For the text-containing cell, return its midpoint in [x, y] coordinate format. 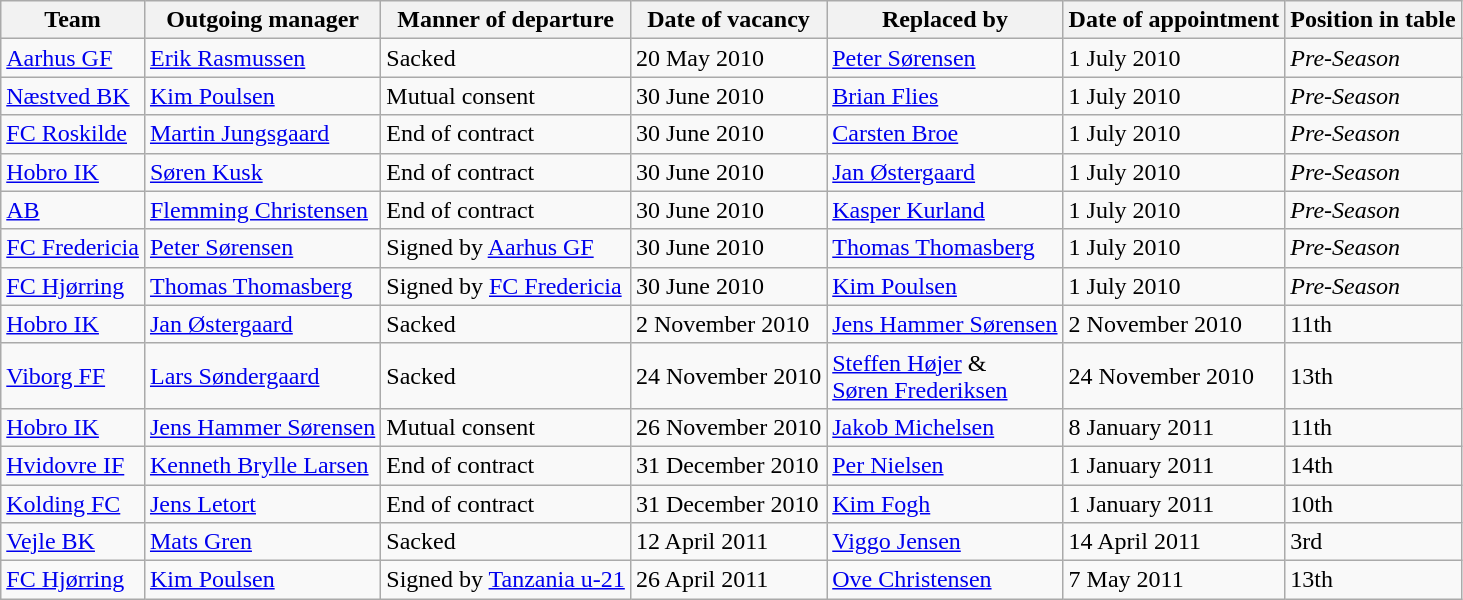
Signed by Tanzania u-21 [506, 580]
10th [1373, 503]
Outgoing manager [262, 20]
Signed by FC Fredericia [506, 286]
Lars Søndergaard [262, 376]
Kolding FC [73, 503]
FC Fredericia [73, 248]
Viggo Jensen [945, 542]
Flemming Christensen [262, 210]
Aarhus GF [73, 58]
26 November 2010 [728, 427]
14th [1373, 465]
Manner of departure [506, 20]
Erik Rasmussen [262, 58]
Team [73, 20]
26 April 2011 [728, 580]
7 May 2011 [1174, 580]
Replaced by [945, 20]
Kenneth Brylle Larsen [262, 465]
Kasper Kurland [945, 210]
Signed by Aarhus GF [506, 248]
Jens Letort [262, 503]
Steffen Højer & Søren Frederiksen [945, 376]
Brian Flies [945, 96]
Søren Kusk [262, 172]
Jakob Michelsen [945, 427]
12 April 2011 [728, 542]
Martin Jungsgaard [262, 134]
FC Roskilde [73, 134]
Hvidovre IF [73, 465]
Ove Christensen [945, 580]
Vejle BK [73, 542]
Date of appointment [1174, 20]
3rd [1373, 542]
Mats Gren [262, 542]
Per Nielsen [945, 465]
8 January 2011 [1174, 427]
Næstved BK [73, 96]
Kim Fogh [945, 503]
Date of vacancy [728, 20]
Viborg FF [73, 376]
Carsten Broe [945, 134]
20 May 2010 [728, 58]
AB [73, 210]
Position in table [1373, 20]
14 April 2011 [1174, 542]
